Pinpoint the cell where the given text exists, returning its [X, Y] midpoint coordinate. 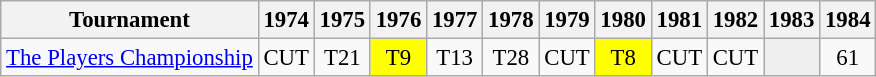
1976 [398, 20]
The Players Championship [130, 58]
1979 [567, 20]
1980 [623, 20]
61 [848, 58]
1978 [511, 20]
T28 [511, 58]
T8 [623, 58]
1977 [455, 20]
T13 [455, 58]
T9 [398, 58]
1975 [342, 20]
1974 [286, 20]
Tournament [130, 20]
T21 [342, 58]
1983 [792, 20]
1984 [848, 20]
1981 [679, 20]
1982 [735, 20]
